Detect which cell encompasses the target text, then output its (x, y) center coordinate. 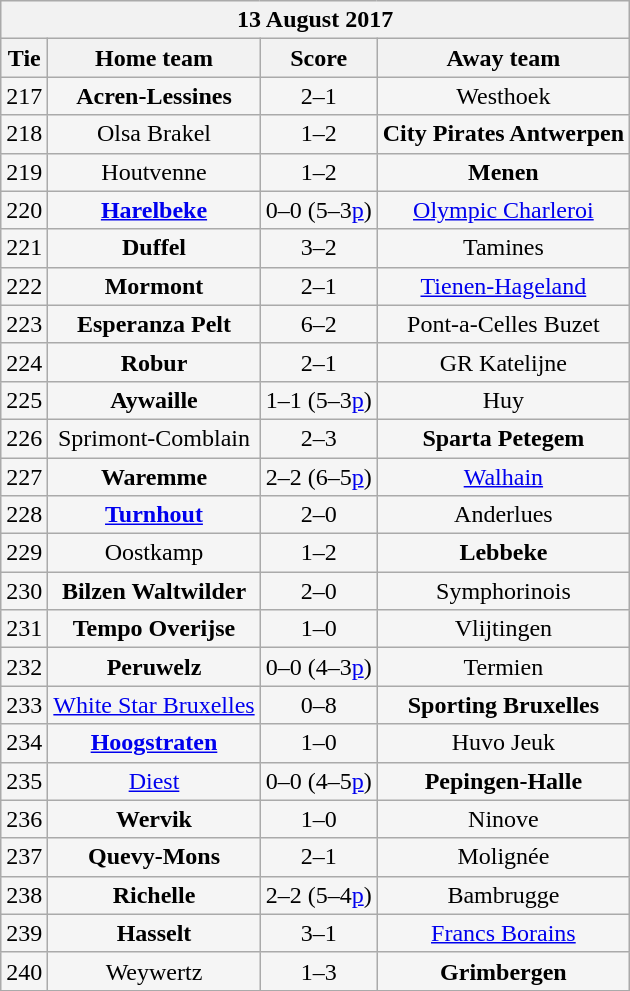
235 (24, 781)
Tienen-Hageland (503, 286)
225 (24, 400)
Home team (154, 58)
Quevy-Mons (154, 857)
232 (24, 667)
Sprimont-Comblain (154, 438)
222 (24, 286)
Turnhout (154, 515)
237 (24, 857)
227 (24, 477)
Olympic Charleroi (503, 210)
Pepingen-Halle (503, 781)
Peruwelz (154, 667)
228 (24, 515)
2–3 (318, 438)
White Star Bruxelles (154, 705)
Sparta Petegem (503, 438)
218 (24, 134)
3–2 (318, 248)
220 (24, 210)
GR Katelijne (503, 362)
Westhoek (503, 96)
Robur (154, 362)
Waremme (154, 477)
238 (24, 895)
Tempo Overijse (154, 629)
Houtvenne (154, 172)
Termien (503, 667)
221 (24, 248)
Diest (154, 781)
234 (24, 743)
230 (24, 591)
Francs Borains (503, 933)
Hasselt (154, 933)
Huy (503, 400)
Olsa Brakel (154, 134)
6–2 (318, 324)
Tamines (503, 248)
217 (24, 96)
0–0 (4–3p) (318, 667)
Weywertz (154, 971)
240 (24, 971)
City Pirates Antwerpen (503, 134)
Symphorinois (503, 591)
Menen (503, 172)
3–1 (318, 933)
223 (24, 324)
Hoogstraten (154, 743)
219 (24, 172)
Grimbergen (503, 971)
Tie (24, 58)
Walhain (503, 477)
Harelbeke (154, 210)
Oostkamp (154, 553)
0–0 (5–3p) (318, 210)
Mormont (154, 286)
Esperanza Pelt (154, 324)
239 (24, 933)
Wervik (154, 819)
2–2 (5–4p) (318, 895)
229 (24, 553)
1–1 (5–3p) (318, 400)
Huvo Jeuk (503, 743)
Bilzen Waltwilder (154, 591)
2–2 (6–5p) (318, 477)
231 (24, 629)
Acren-Lessines (154, 96)
Ninove (503, 819)
Score (318, 58)
224 (24, 362)
13 August 2017 (316, 20)
Anderlues (503, 515)
Aywaille (154, 400)
233 (24, 705)
Richelle (154, 895)
Away team (503, 58)
0–8 (318, 705)
Vlijtingen (503, 629)
0–0 (4–5p) (318, 781)
Bambrugge (503, 895)
226 (24, 438)
Molignée (503, 857)
Duffel (154, 248)
1–3 (318, 971)
Lebbeke (503, 553)
236 (24, 819)
Pont-a-Celles Buzet (503, 324)
Sporting Bruxelles (503, 705)
